Return the [X, Y] coordinate for the center point of the cell that contains the specified text.  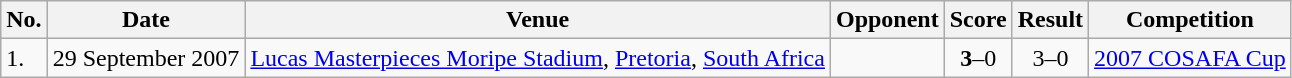
Date [146, 20]
Score [978, 20]
Lucas Masterpieces Moripe Stadium, Pretoria, South Africa [538, 58]
Competition [1190, 20]
Opponent [887, 20]
29 September 2007 [146, 58]
Venue [538, 20]
Result [1050, 20]
1. [24, 58]
No. [24, 20]
2007 COSAFA Cup [1190, 58]
